Scan for the cell matching the given text and deliver its [X, Y] coordinate at center. 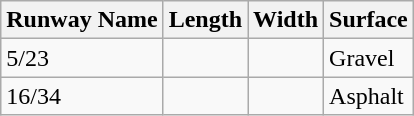
16/34 [82, 96]
Gravel [369, 58]
Runway Name [82, 20]
5/23 [82, 58]
Asphalt [369, 96]
Length [205, 20]
Surface [369, 20]
Width [286, 20]
